Pinpoint the cell where the given text exists, returning its [x, y] midpoint coordinate. 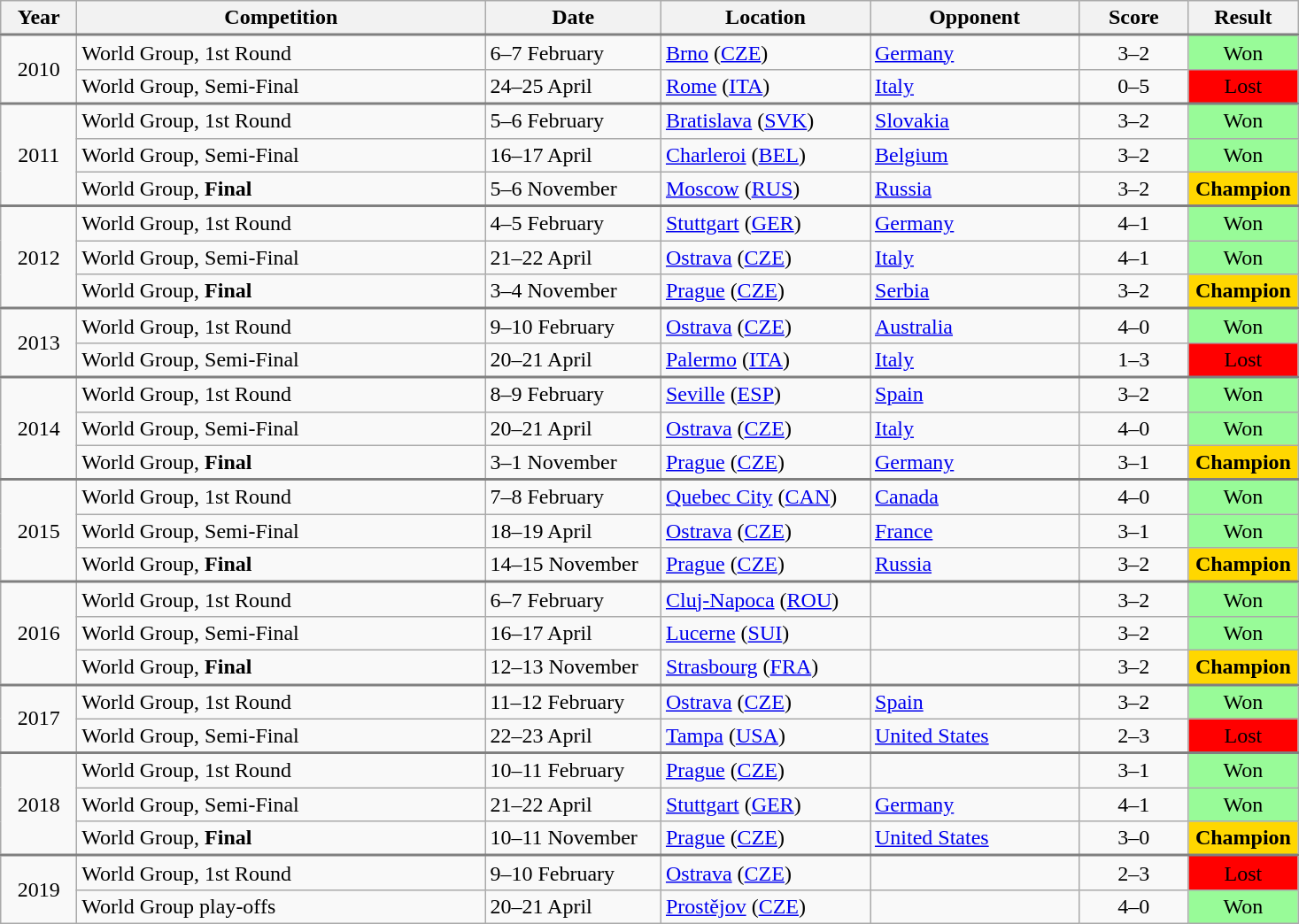
1–3 [1134, 359]
Belgium [974, 155]
24–25 April [574, 87]
Seville (ESP) [765, 395]
3–4 November [574, 292]
18–19 April [574, 531]
Prostějov (CZE) [765, 906]
Tampa (USA) [765, 736]
Rome (ITA) [765, 87]
Canada [974, 497]
2016 [39, 634]
2013 [39, 343]
Slovakia [974, 120]
2018 [39, 805]
Bratislava (SVK) [765, 120]
10–11 November [574, 839]
Palermo (ITA) [765, 359]
Australia [974, 326]
2014 [39, 428]
2011 [39, 155]
Result [1243, 18]
Date [574, 18]
Location [765, 18]
0–5 [1134, 87]
2010 [39, 70]
Quebec City (CAN) [765, 497]
3–0 [1134, 839]
2012 [39, 258]
2017 [39, 719]
12–13 November [574, 667]
14–15 November [574, 565]
3–1 November [574, 462]
France [974, 531]
7–8 February [574, 497]
8–9 February [574, 395]
Moscow (RUS) [765, 189]
Charleroi (BEL) [765, 155]
Lucerne (SUI) [765, 633]
Year [39, 18]
Score [1134, 18]
Brno (CZE) [765, 53]
World Group play-offs [282, 906]
Serbia [974, 292]
Cluj-Napoca (ROU) [765, 600]
4–5 February [574, 223]
2015 [39, 531]
Competition [282, 18]
10–11 February [574, 770]
11–12 February [574, 701]
2019 [39, 890]
5–6 November [574, 189]
Strasbourg (FRA) [765, 667]
5–6 February [574, 120]
Opponent [974, 18]
22–23 April [574, 736]
